Scan for the cell matching the given text and deliver its (x, y) coordinate at center. 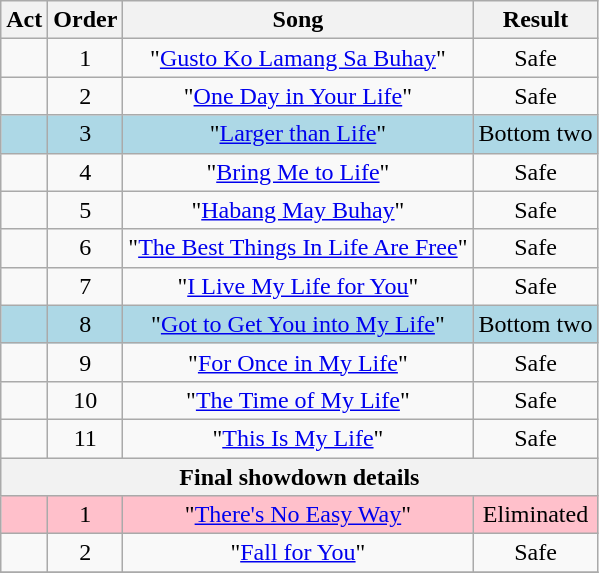
10 (86, 400)
8 (86, 324)
Result (536, 20)
"This Is My Life" (298, 438)
4 (86, 172)
"I Live My Life for You" (298, 286)
9 (86, 362)
"Habang May Buhay" (298, 210)
7 (86, 286)
"One Day in Your Life" (298, 96)
"Larger than Life" (298, 134)
Order (86, 20)
Eliminated (536, 515)
Final showdown details (300, 477)
"For Once in My Life" (298, 362)
"Got to Get You into My Life" (298, 324)
"Gusto Ko Lamang Sa Buhay" (298, 58)
5 (86, 210)
"Fall for You" (298, 553)
"Bring Me to Life" (298, 172)
Act (24, 20)
"There's No Easy Way" (298, 515)
Song (298, 20)
"The Best Things In Life Are Free" (298, 248)
3 (86, 134)
"The Time of My Life" (298, 400)
11 (86, 438)
6 (86, 248)
